Provide the [X, Y] coordinate of the cell's center where the given text is located.  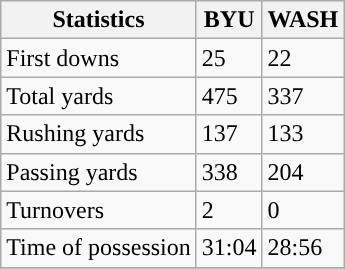
338 [229, 172]
2 [229, 210]
Statistics [99, 20]
22 [303, 58]
Total yards [99, 96]
Passing yards [99, 172]
Turnovers [99, 210]
204 [303, 172]
337 [303, 96]
133 [303, 134]
475 [229, 96]
28:56 [303, 248]
WASH [303, 20]
Rushing yards [99, 134]
BYU [229, 20]
31:04 [229, 248]
137 [229, 134]
First downs [99, 58]
Time of possession [99, 248]
0 [303, 210]
25 [229, 58]
